Locate the cell with the specified text and output its [X, Y] center coordinate. 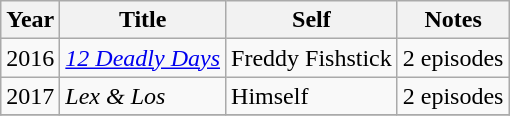
Lex & Los [143, 96]
Notes [453, 20]
Freddy Fishstick [312, 58]
Self [312, 20]
Title [143, 20]
2017 [30, 96]
Year [30, 20]
Himself [312, 96]
2016 [30, 58]
12 Deadly Days [143, 58]
